Provide the (x, y) coordinate of the cell's center where the given text is located.  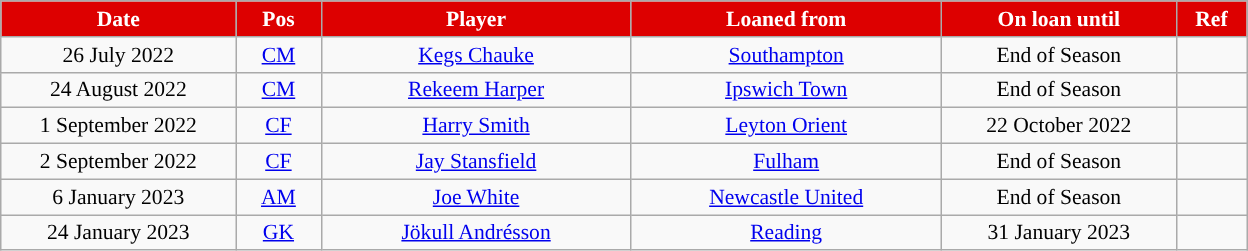
Jökull Andrésson (476, 233)
Date (118, 19)
Ref (1211, 19)
1 September 2022 (118, 126)
Southampton (786, 55)
Ipswich Town (786, 90)
Jay Stansfield (476, 162)
Fulham (786, 162)
24 January 2023 (118, 233)
31 January 2023 (1058, 233)
6 January 2023 (118, 197)
Reading (786, 233)
Kegs Chauke (476, 55)
Loaned from (786, 19)
AM (278, 197)
26 July 2022 (118, 55)
Joe White (476, 197)
Harry Smith (476, 126)
24 August 2022 (118, 90)
Pos (278, 19)
Newcastle United (786, 197)
Player (476, 19)
22 October 2022 (1058, 126)
GK (278, 233)
On loan until (1058, 19)
2 September 2022 (118, 162)
Leyton Orient (786, 126)
Rekeem Harper (476, 90)
